Find where the given text appears and provide that cell's center as [x, y] coordinate. 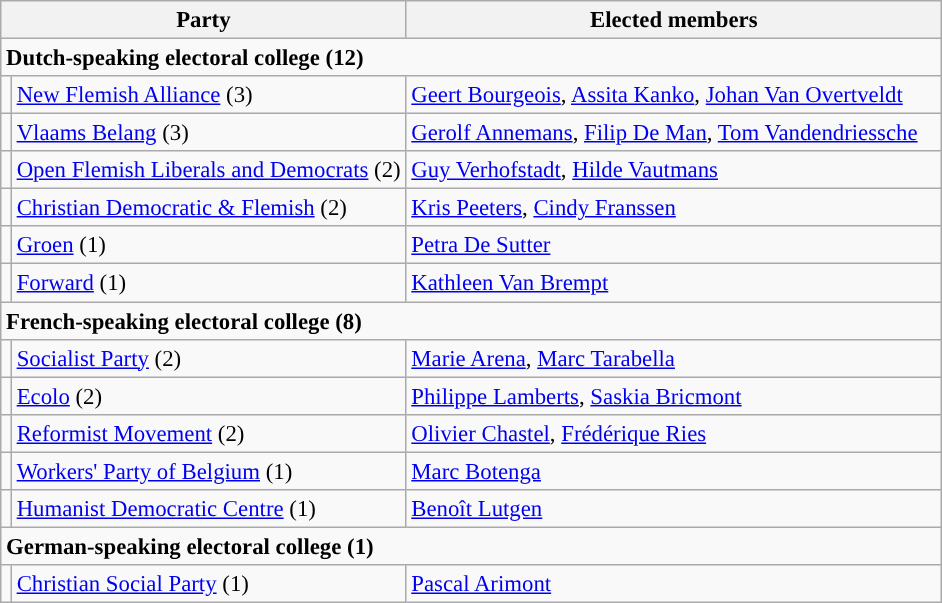
German-speaking electoral college (1) [472, 546]
Humanist Democratic Centre (1) [208, 509]
Christian Democratic & Flemish (2) [208, 208]
New Flemish Alliance (3) [208, 95]
Christian Social Party (1) [208, 584]
Vlaams Belang (3) [208, 133]
Workers' Party of Belgium (1) [208, 471]
Elected members [674, 20]
Open Flemish Liberals and Democrats (2) [208, 170]
Philippe Lamberts, Saskia Bricmont [674, 396]
Reformist Movement (2) [208, 433]
Marc Botenga [674, 471]
Party [204, 20]
Kathleen Van Brempt [674, 283]
Socialist Party (2) [208, 358]
Groen (1) [208, 245]
Marie Arena, Marc Tarabella [674, 358]
French-speaking electoral college (8) [472, 321]
Ecolo (2) [208, 396]
Kris Peeters, Cindy Franssen [674, 208]
Petra De Sutter [674, 245]
Gerolf Annemans, Filip De Man, Tom Vandendriessche [674, 133]
Pascal Arimont [674, 584]
Forward (1) [208, 283]
Benoît Lutgen [674, 509]
Guy Verhofstadt, Hilde Vautmans [674, 170]
Olivier Chastel, Frédérique Ries [674, 433]
Dutch-speaking electoral college (12) [472, 58]
Geert Bourgeois, Assita Kanko, Johan Van Overtveldt [674, 95]
